Identify which cell holds the provided text, then report its (x, y) central coordinate. 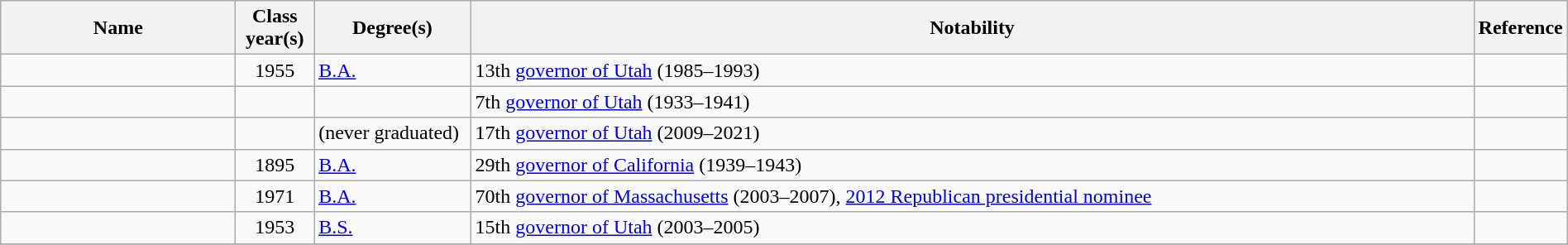
Class year(s) (275, 28)
70th governor of Massachusetts (2003–2007), 2012 Republican presidential nominee (973, 196)
1971 (275, 196)
1953 (275, 228)
15th governor of Utah (2003–2005) (973, 228)
Notability (973, 28)
29th governor of California (1939–1943) (973, 165)
17th governor of Utah (2009–2021) (973, 133)
(never graduated) (392, 133)
B.S. (392, 228)
Degree(s) (392, 28)
13th governor of Utah (1985–1993) (973, 70)
1955 (275, 70)
7th governor of Utah (1933–1941) (973, 102)
1895 (275, 165)
Reference (1520, 28)
Name (118, 28)
